Return (x, y) of the center of cell containing provided text 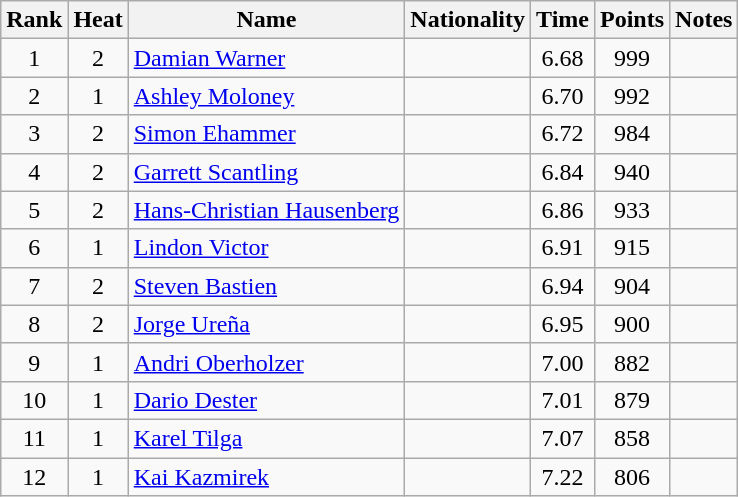
904 (632, 286)
8 (34, 324)
3 (34, 134)
882 (632, 362)
6.86 (563, 210)
Garrett Scantling (266, 172)
7.07 (563, 438)
Karel Tilga (266, 438)
Time (563, 20)
5 (34, 210)
10 (34, 400)
6.70 (563, 96)
933 (632, 210)
7.22 (563, 477)
6.91 (563, 248)
7.01 (563, 400)
6 (34, 248)
Steven Bastien (266, 286)
Damian Warner (266, 58)
7.00 (563, 362)
4 (34, 172)
Rank (34, 20)
12 (34, 477)
915 (632, 248)
6.94 (563, 286)
Lindon Victor (266, 248)
11 (34, 438)
984 (632, 134)
Notes (704, 20)
Hans-Christian Hausenberg (266, 210)
Nationality (468, 20)
Jorge Ureña (266, 324)
Heat (98, 20)
992 (632, 96)
Ashley Moloney (266, 96)
Kai Kazmirek (266, 477)
6.68 (563, 58)
9 (34, 362)
6.95 (563, 324)
6.84 (563, 172)
858 (632, 438)
7 (34, 286)
Simon Ehammer (266, 134)
940 (632, 172)
999 (632, 58)
806 (632, 477)
900 (632, 324)
6.72 (563, 134)
879 (632, 400)
Dario Dester (266, 400)
Points (632, 20)
Andri Oberholzer (266, 362)
Name (266, 20)
